Find where the given text appears and provide that cell's center as (x, y) coordinate. 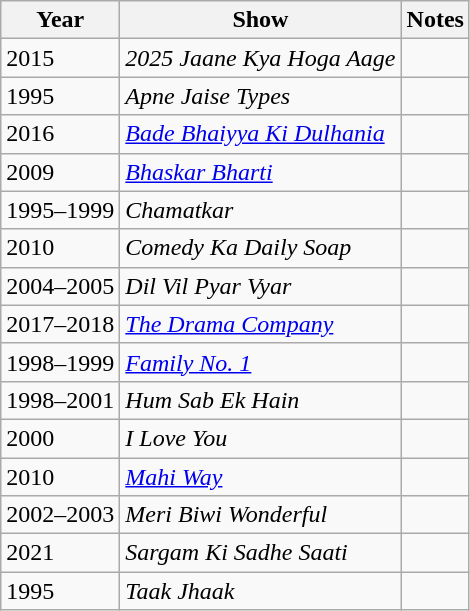
I Love You (260, 438)
Hum Sab Ek Hain (260, 400)
Apne Jaise Types (260, 96)
Taak Jhaak (260, 591)
1998–1999 (60, 362)
2004–2005 (60, 286)
Chamatkar (260, 210)
2002–2003 (60, 515)
Show (260, 20)
2021 (60, 553)
2017–2018 (60, 324)
2009 (60, 172)
2016 (60, 134)
1998–2001 (60, 400)
Meri Biwi Wonderful (260, 515)
Sargam Ki Sadhe Saati (260, 553)
2015 (60, 58)
Dil Vil Pyar Vyar (260, 286)
1995–1999 (60, 210)
Family No. 1 (260, 362)
Notes (435, 20)
Comedy Ka Daily Soap (260, 248)
Mahi Way (260, 477)
Bade Bhaiyya Ki Dulhania (260, 134)
2025 Jaane Kya Hoga Aage (260, 58)
Bhaskar Bharti (260, 172)
The Drama Company (260, 324)
Year (60, 20)
2000 (60, 438)
